Provide the [x, y] coordinate of the cell's center where the given text is located.  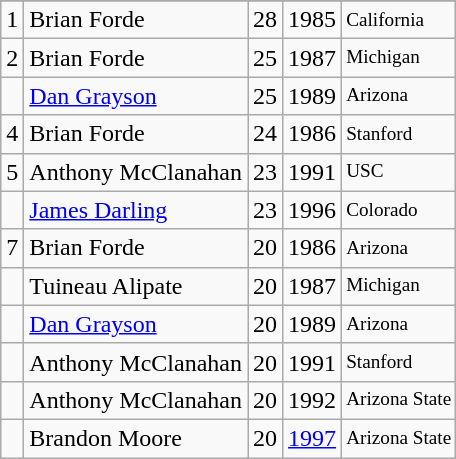
USC [399, 172]
1985 [312, 20]
28 [266, 20]
1996 [312, 210]
1992 [312, 400]
7 [12, 248]
4 [12, 134]
2 [12, 58]
24 [266, 134]
Colorado [399, 210]
1 [12, 20]
California [399, 20]
5 [12, 172]
James Darling [136, 210]
1997 [312, 438]
Brandon Moore [136, 438]
Tuineau Alipate [136, 286]
